Identify which cell holds the provided text, then report its (x, y) central coordinate. 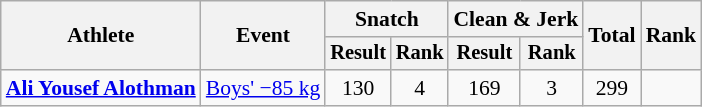
Clean & Jerk (516, 19)
Athlete (101, 36)
Ali Yousef Alothman (101, 88)
4 (420, 88)
Event (264, 36)
Total (612, 36)
Snatch (386, 19)
299 (612, 88)
130 (358, 88)
Boys' −85 kg (264, 88)
3 (552, 88)
169 (484, 88)
